Detect which cell encompasses the target text, then output its (X, Y) center coordinate. 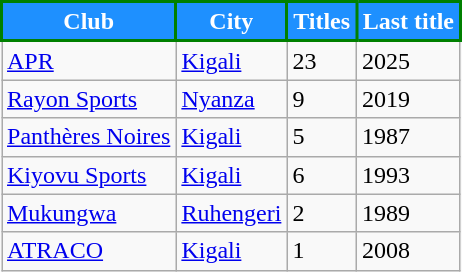
1 (322, 251)
2025 (408, 60)
Panthères Noires (89, 137)
9 (322, 99)
Mukungwa (89, 213)
APR (89, 60)
6 (322, 175)
ATRACO (89, 251)
Nyanza (232, 99)
Titles (322, 22)
Club (89, 22)
City (232, 22)
Last title (408, 22)
1987 (408, 137)
2008 (408, 251)
23 (322, 60)
2 (322, 213)
Kiyovu Sports (89, 175)
2019 (408, 99)
5 (322, 137)
1993 (408, 175)
1989 (408, 213)
Rayon Sports (89, 99)
Ruhengeri (232, 213)
